Pinpoint the cell where the given text exists, returning its [x, y] midpoint coordinate. 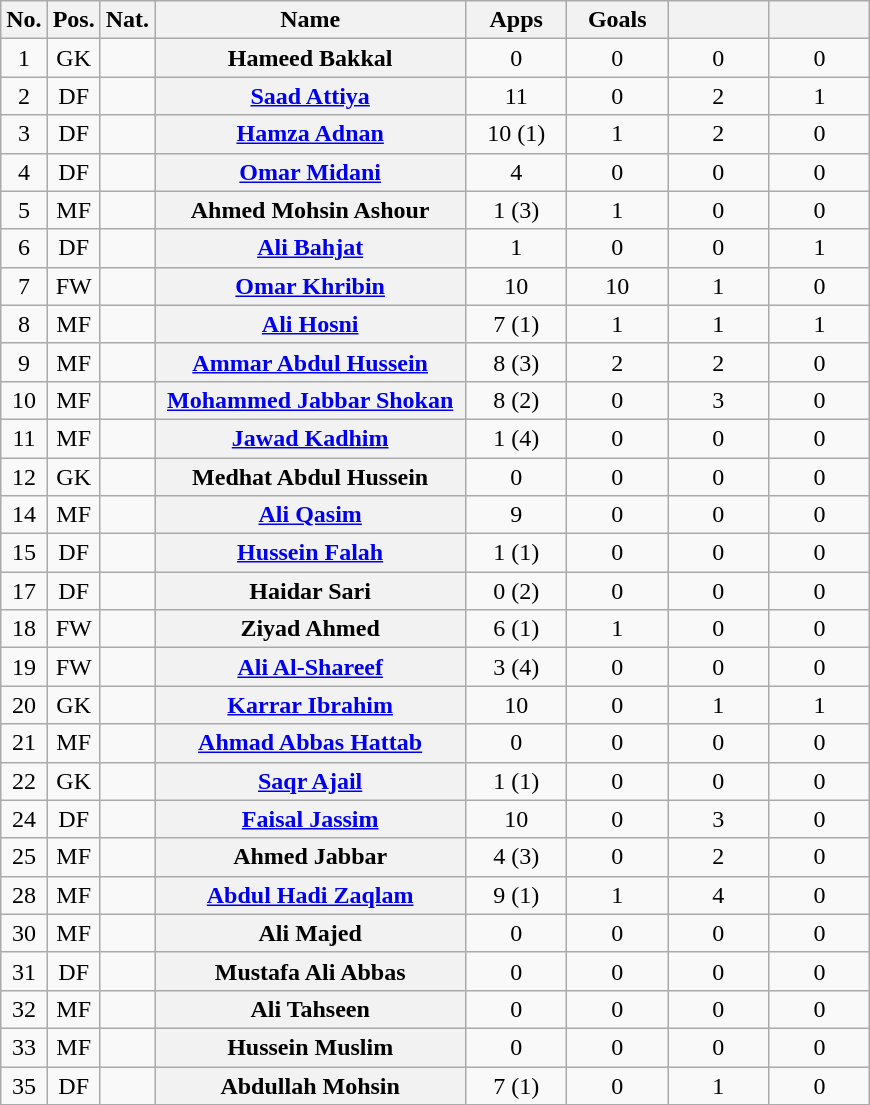
8 (2) [516, 400]
Ziyad Ahmed [310, 629]
12 [24, 477]
3 (4) [516, 667]
Ali Qasim [310, 515]
Mohammed Jabbar Shokan [310, 400]
Medhat Abdul Hussein [310, 477]
14 [24, 515]
Ali Hosni [310, 324]
8 (3) [516, 362]
24 [24, 819]
22 [24, 781]
31 [24, 971]
Saqr Ajail [310, 781]
0 (2) [516, 591]
Ali Al-Shareef [310, 667]
Omar Khribin [310, 286]
Hameed Bakkal [310, 58]
Nat. [127, 20]
7 [24, 286]
Ahmed Jabbar [310, 857]
28 [24, 895]
Name [310, 20]
Ali Majed [310, 933]
18 [24, 629]
33 [24, 1047]
Jawad Kadhim [310, 438]
Apps [516, 20]
Omar Midani [310, 172]
6 (1) [516, 629]
32 [24, 1009]
Ali Bahjat [310, 248]
5 [24, 210]
30 [24, 933]
Abdullah Mohsin [310, 1085]
9 (1) [516, 895]
Hussein Falah [310, 553]
1 (3) [516, 210]
20 [24, 705]
Mustafa Ali Abbas [310, 971]
17 [24, 591]
Ali Tahseen [310, 1009]
Ahmed Mohsin Ashour [310, 210]
21 [24, 743]
35 [24, 1085]
4 (3) [516, 857]
1 (4) [516, 438]
Hamza Adnan [310, 134]
Goals [618, 20]
Ammar Abdul Hussein [310, 362]
Abdul Hadi Zaqlam [310, 895]
Faisal Jassim [310, 819]
Saad Attiya [310, 96]
19 [24, 667]
15 [24, 553]
10 (1) [516, 134]
Pos. [74, 20]
No. [24, 20]
8 [24, 324]
6 [24, 248]
Karrar Ibrahim [310, 705]
25 [24, 857]
Hussein Muslim [310, 1047]
Haidar Sari [310, 591]
Ahmad Abbas Hattab [310, 743]
